Identify which cell holds the provided text, then report its [x, y] central coordinate. 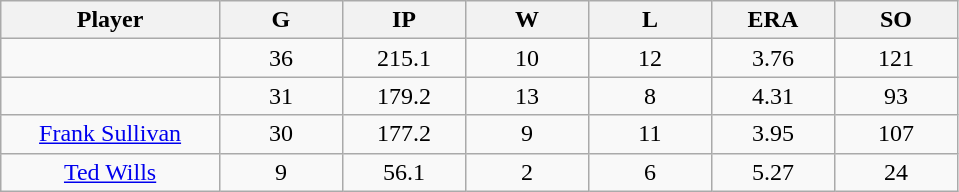
179.2 [404, 96]
93 [896, 96]
24 [896, 172]
12 [650, 58]
SO [896, 20]
6 [650, 172]
4.31 [772, 96]
30 [280, 134]
121 [896, 58]
ERA [772, 20]
2 [526, 172]
177.2 [404, 134]
G [280, 20]
8 [650, 96]
Player [110, 20]
3.76 [772, 58]
107 [896, 134]
11 [650, 134]
Ted Wills [110, 172]
3.95 [772, 134]
5.27 [772, 172]
10 [526, 58]
36 [280, 58]
L [650, 20]
215.1 [404, 58]
IP [404, 20]
W [526, 20]
31 [280, 96]
13 [526, 96]
56.1 [404, 172]
Frank Sullivan [110, 134]
